Detect which cell encompasses the target text, then output its [x, y] center coordinate. 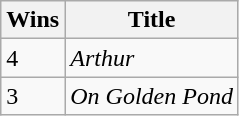
Wins [33, 20]
Arthur [152, 58]
On Golden Pond [152, 96]
Title [152, 20]
3 [33, 96]
4 [33, 58]
